Pinpoint the cell where the given text exists, returning its (X, Y) midpoint coordinate. 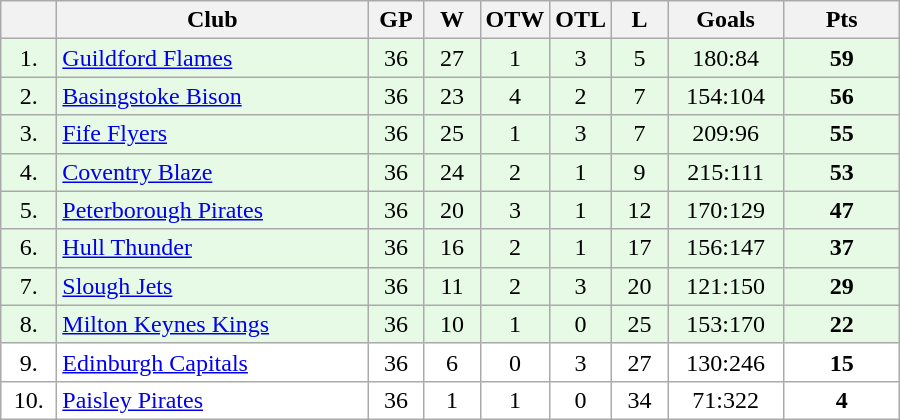
24 (452, 172)
15 (842, 362)
9. (29, 362)
10. (29, 400)
3. (29, 134)
1. (29, 58)
9 (640, 172)
Basingstoke Bison (212, 96)
Goals (726, 20)
71:322 (726, 400)
6. (29, 248)
29 (842, 286)
Pts (842, 20)
121:150 (726, 286)
156:147 (726, 248)
Club (212, 20)
Hull Thunder (212, 248)
GP (396, 20)
12 (640, 210)
47 (842, 210)
Peterborough Pirates (212, 210)
11 (452, 286)
154:104 (726, 96)
2. (29, 96)
209:96 (726, 134)
6 (452, 362)
Paisley Pirates (212, 400)
34 (640, 400)
17 (640, 248)
170:129 (726, 210)
5 (640, 58)
Coventry Blaze (212, 172)
Guildford Flames (212, 58)
53 (842, 172)
37 (842, 248)
Fife Flyers (212, 134)
59 (842, 58)
56 (842, 96)
Slough Jets (212, 286)
23 (452, 96)
OTW (515, 20)
Milton Keynes Kings (212, 324)
16 (452, 248)
215:111 (726, 172)
22 (842, 324)
180:84 (726, 58)
55 (842, 134)
L (640, 20)
W (452, 20)
7. (29, 286)
OTL (581, 20)
153:170 (726, 324)
8. (29, 324)
4. (29, 172)
5. (29, 210)
Edinburgh Capitals (212, 362)
130:246 (726, 362)
10 (452, 324)
